For the text-containing cell, return its midpoint in [X, Y] coordinate format. 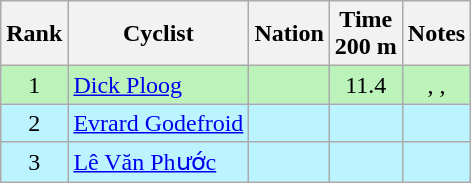
11.4 [366, 85]
Nation [289, 34]
Notes [436, 34]
Evrard Godefroid [158, 123]
Rank [34, 34]
2 [34, 123]
, , [436, 85]
3 [34, 162]
Time200 m [366, 34]
Cyclist [158, 34]
Dick Ploog [158, 85]
Lê Văn Phước [158, 162]
1 [34, 85]
